Pinpoint the cell where the given text exists, returning its (X, Y) midpoint coordinate. 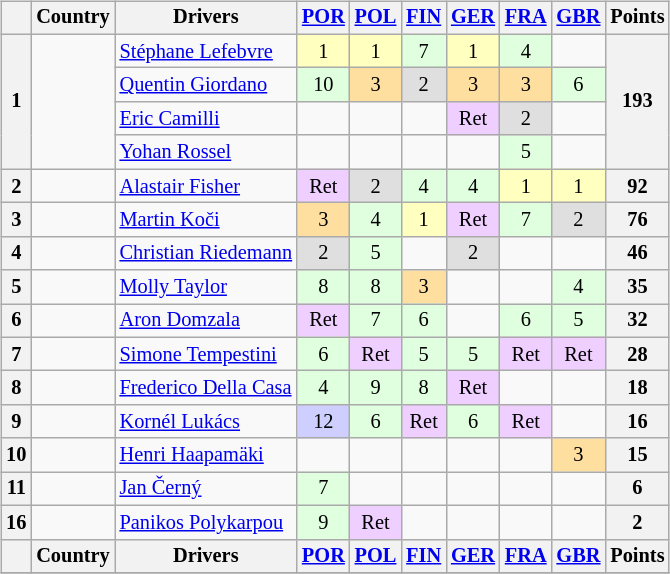
92 (637, 186)
193 (637, 102)
Eric Camilli (206, 119)
Martin Koči (206, 220)
Molly Taylor (206, 287)
32 (637, 321)
18 (637, 388)
Christian Riedemann (206, 253)
46 (637, 253)
Panikos Polykarpou (206, 522)
Yohan Rossel (206, 152)
28 (637, 354)
Alastair Fisher (206, 186)
Frederico Della Casa (206, 388)
12 (324, 422)
Jan Černý (206, 489)
Henri Haapamäki (206, 455)
Quentin Giordano (206, 85)
15 (637, 455)
Kornél Lukács (206, 422)
Simone Tempestini (206, 354)
11 (16, 489)
Stéphane Lefebvre (206, 51)
76 (637, 220)
Aron Domzala (206, 321)
35 (637, 287)
